Locate the cell with the specified text and output its [x, y] center coordinate. 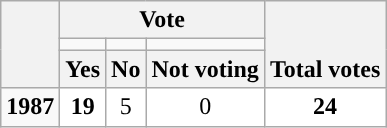
5 [126, 107]
Not voting [205, 69]
19 [83, 107]
No [126, 69]
Yes [83, 69]
1987 [30, 107]
Vote [162, 20]
Total votes [325, 44]
0 [205, 107]
24 [325, 107]
